Output the (x, y) coordinate of the center of the cell containing the given text.  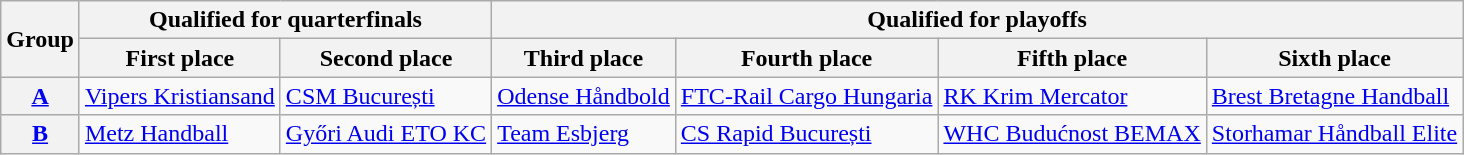
Brest Bretagne Handball (1334, 96)
WHC Budućnost BEMAX (1072, 134)
Third place (584, 58)
Team Esbjerg (584, 134)
Fifth place (1072, 58)
B (40, 134)
A (40, 96)
Qualified for quarterfinals (285, 20)
Storhamar Håndball Elite (1334, 134)
Qualified for playoffs (978, 20)
Second place (386, 58)
Fourth place (806, 58)
Metz Handball (180, 134)
First place (180, 58)
Győri Audi ETO KC (386, 134)
CSM București (386, 96)
CS Rapid București (806, 134)
FTC-Rail Cargo Hungaria (806, 96)
Sixth place (1334, 58)
RK Krim Mercator (1072, 96)
Vipers Kristiansand (180, 96)
Odense Håndbold (584, 96)
Group (40, 39)
